Detect which cell encompasses the target text, then output its [x, y] center coordinate. 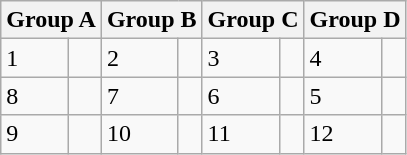
5 [343, 96]
10 [139, 134]
11 [240, 134]
1 [35, 58]
Group D [355, 20]
3 [240, 58]
Group C [253, 20]
12 [343, 134]
Group A [52, 20]
9 [35, 134]
6 [240, 96]
7 [139, 96]
Group B [152, 20]
8 [35, 96]
2 [139, 58]
4 [343, 58]
